From the cell containing the given text, extract its center point as (X, Y) coordinate. 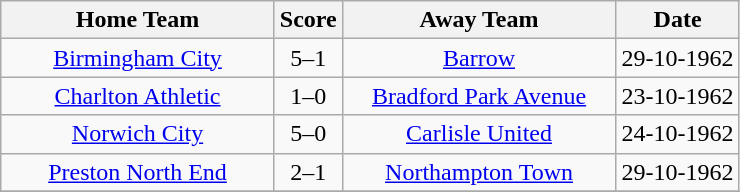
Bradford Park Avenue (479, 96)
Away Team (479, 20)
Home Team (138, 20)
5–0 (308, 134)
Score (308, 20)
Charlton Athletic (138, 96)
5–1 (308, 58)
Birmingham City (138, 58)
24-10-1962 (678, 134)
2–1 (308, 172)
Date (678, 20)
Carlisle United (479, 134)
Norwich City (138, 134)
Northampton Town (479, 172)
Preston North End (138, 172)
Barrow (479, 58)
23-10-1962 (678, 96)
1–0 (308, 96)
